Detect which cell encompasses the target text, then output its [x, y] center coordinate. 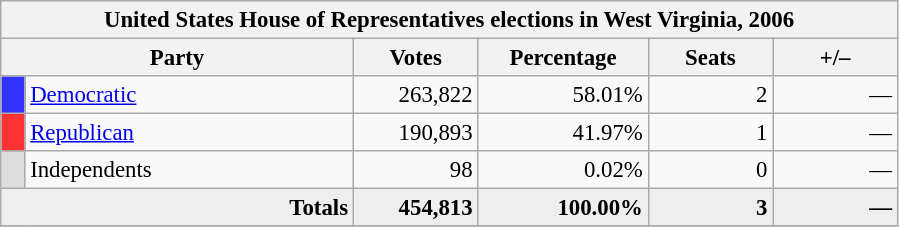
Independents [189, 170]
Republican [189, 133]
100.00% [563, 208]
3 [710, 208]
United States House of Representatives elections in West Virginia, 2006 [450, 20]
41.97% [563, 133]
98 [416, 170]
263,822 [416, 95]
0 [710, 170]
+/– [836, 58]
1 [710, 133]
Democratic [189, 95]
2 [710, 95]
Votes [416, 58]
0.02% [563, 170]
Party [178, 58]
Percentage [563, 58]
454,813 [416, 208]
58.01% [563, 95]
Seats [710, 58]
Totals [178, 208]
190,893 [416, 133]
